Provide the (X, Y) coordinate of the cell's center where the given text is located.  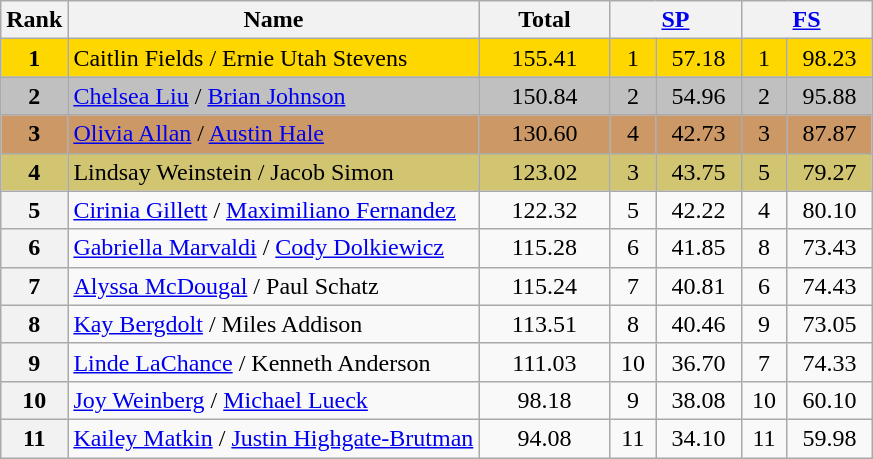
80.10 (830, 210)
123.02 (544, 172)
113.51 (544, 324)
36.70 (698, 362)
98.23 (830, 58)
40.81 (698, 286)
74.43 (830, 286)
Name (274, 20)
38.08 (698, 400)
Caitlin Fields / Ernie Utah Stevens (274, 58)
SP (676, 20)
73.05 (830, 324)
41.85 (698, 248)
43.75 (698, 172)
155.41 (544, 58)
40.46 (698, 324)
Rank (34, 20)
115.28 (544, 248)
115.24 (544, 286)
59.98 (830, 438)
150.84 (544, 96)
Gabriella Marvaldi / Cody Dolkiewicz (274, 248)
73.43 (830, 248)
54.96 (698, 96)
87.87 (830, 134)
Total (544, 20)
74.33 (830, 362)
42.22 (698, 210)
95.88 (830, 96)
57.18 (698, 58)
FS (806, 20)
98.18 (544, 400)
Joy Weinberg / Michael Lueck (274, 400)
Cirinia Gillett / Maximiliano Fernandez (274, 210)
34.10 (698, 438)
Olivia Allan / Austin Hale (274, 134)
Chelsea Liu / Brian Johnson (274, 96)
79.27 (830, 172)
Linde LaChance / Kenneth Anderson (274, 362)
Alyssa McDougal / Paul Schatz (274, 286)
Kay Bergdolt / Miles Addison (274, 324)
130.60 (544, 134)
Kailey Matkin / Justin Highgate-Brutman (274, 438)
111.03 (544, 362)
122.32 (544, 210)
94.08 (544, 438)
60.10 (830, 400)
Lindsay Weinstein / Jacob Simon (274, 172)
42.73 (698, 134)
